Return the [x, y] coordinate for the center point of the cell that contains the specified text.  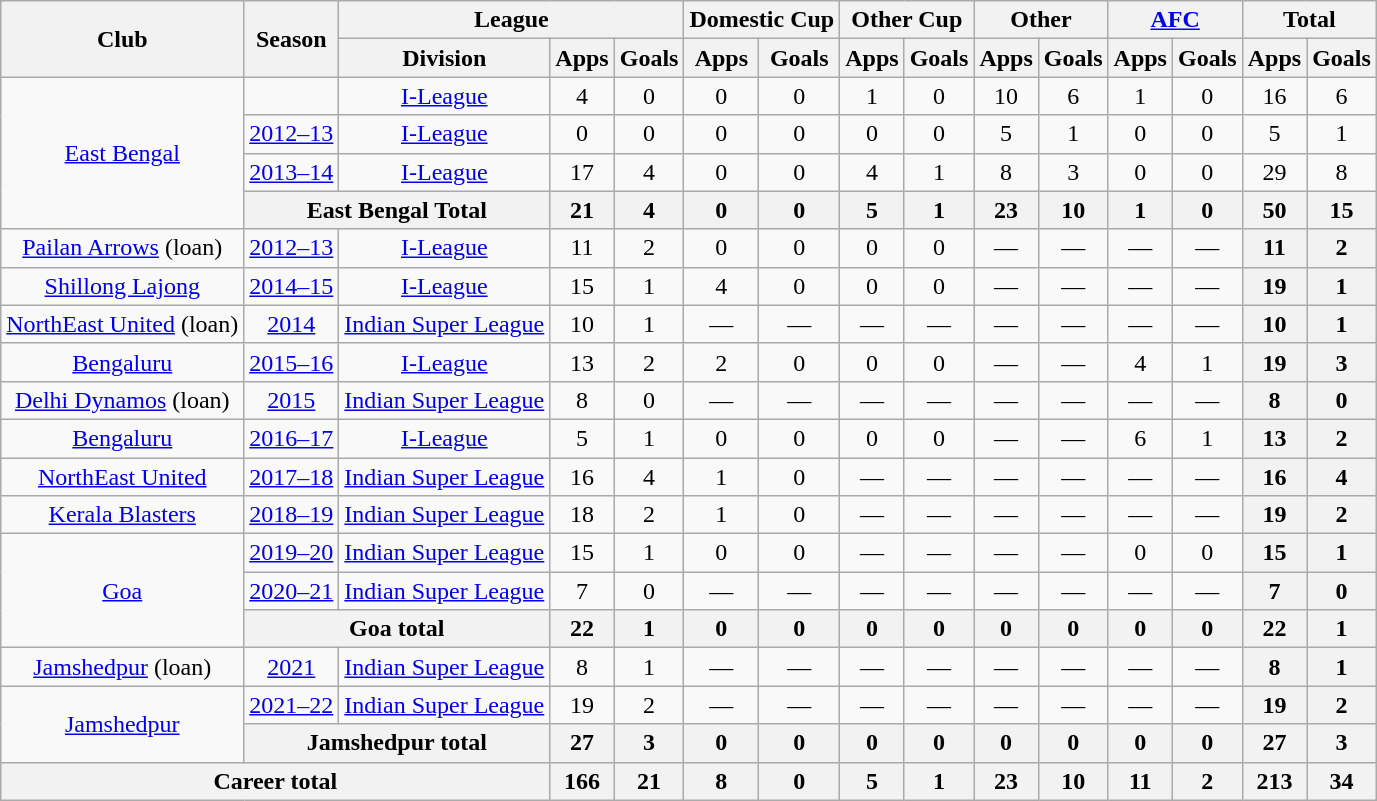
2021–22 [292, 705]
Jamshedpur [122, 724]
Club [122, 39]
NorthEast United [122, 477]
Jamshedpur (loan) [122, 667]
166 [582, 781]
17 [582, 172]
East Bengal Total [397, 210]
50 [1274, 210]
Goa [122, 591]
Kerala Blasters [122, 515]
Pailan Arrows (loan) [122, 248]
Other [1041, 20]
2019–20 [292, 553]
Domestic Cup [762, 20]
Goa total [397, 629]
Other Cup [907, 20]
Delhi Dynamos (loan) [122, 400]
2018–19 [292, 515]
34 [1342, 781]
2020–21 [292, 591]
Season [292, 39]
AFC [1175, 20]
2015 [292, 400]
2015–16 [292, 362]
East Bengal [122, 153]
Division [444, 58]
2017–18 [292, 477]
2013–14 [292, 172]
29 [1274, 172]
Total [1309, 20]
2014 [292, 324]
Shillong Lajong [122, 286]
NorthEast United (loan) [122, 324]
213 [1274, 781]
League [512, 20]
2016–17 [292, 438]
2021 [292, 667]
2014–15 [292, 286]
18 [582, 515]
Jamshedpur total [397, 743]
Career total [276, 781]
